For the text-containing cell, return its midpoint in (x, y) coordinate format. 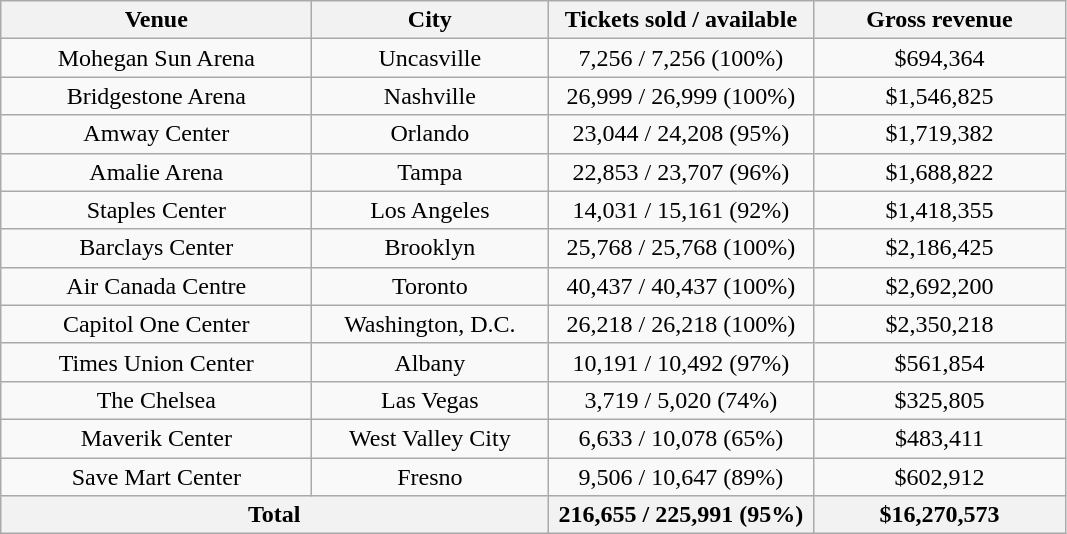
The Chelsea (156, 400)
Mohegan Sun Arena (156, 58)
Venue (156, 20)
$1,688,822 (940, 172)
26,999 / 26,999 (100%) (681, 96)
Bridgestone Arena (156, 96)
$2,350,218 (940, 324)
$1,418,355 (940, 210)
Save Mart Center (156, 477)
26,218 / 26,218 (100%) (681, 324)
6,633 / 10,078 (65%) (681, 438)
Staples Center (156, 210)
14,031 / 15,161 (92%) (681, 210)
23,044 / 24,208 (95%) (681, 134)
Albany (430, 362)
Orlando (430, 134)
Amway Center (156, 134)
$2,692,200 (940, 286)
$602,912 (940, 477)
Nashville (430, 96)
$2,186,425 (940, 248)
Fresno (430, 477)
40,437 / 40,437 (100%) (681, 286)
Tickets sold / available (681, 20)
Amalie Arena (156, 172)
West Valley City (430, 438)
$561,854 (940, 362)
Total (274, 515)
$1,719,382 (940, 134)
25,768 / 25,768 (100%) (681, 248)
Air Canada Centre (156, 286)
$694,364 (940, 58)
Brooklyn (430, 248)
Tampa (430, 172)
$16,270,573 (940, 515)
Barclays Center (156, 248)
22,853 / 23,707 (96%) (681, 172)
Uncasville (430, 58)
10,191 / 10,492 (97%) (681, 362)
Capitol One Center (156, 324)
Las Vegas (430, 400)
Washington, D.C. (430, 324)
$325,805 (940, 400)
Toronto (430, 286)
Maverik Center (156, 438)
9,506 / 10,647 (89%) (681, 477)
$483,411 (940, 438)
Times Union Center (156, 362)
City (430, 20)
Gross revenue (940, 20)
3,719 / 5,020 (74%) (681, 400)
7,256 / 7,256 (100%) (681, 58)
Los Angeles (430, 210)
216,655 / 225,991 (95%) (681, 515)
$1,546,825 (940, 96)
